Return the (X, Y) coordinate for the center point of the cell that contains the specified text.  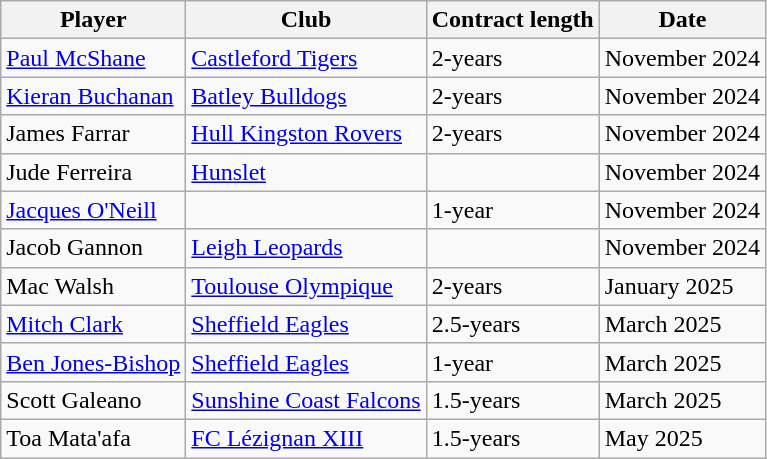
Jacques O'Neill (94, 210)
Club (306, 20)
Toa Mata'afa (94, 438)
Jude Ferreira (94, 172)
Leigh Leopards (306, 248)
Hull Kingston Rovers (306, 134)
FC Lézignan XIII (306, 438)
Ben Jones-Bishop (94, 362)
Paul McShane (94, 58)
Contract length (512, 20)
Sunshine Coast Falcons (306, 400)
Mac Walsh (94, 286)
James Farrar (94, 134)
Date (682, 20)
Mitch Clark (94, 324)
May 2025 (682, 438)
Scott Galeano (94, 400)
Batley Bulldogs (306, 96)
January 2025 (682, 286)
Hunslet (306, 172)
Jacob Gannon (94, 248)
Castleford Tigers (306, 58)
Player (94, 20)
2.5-years (512, 324)
Kieran Buchanan (94, 96)
Toulouse Olympique (306, 286)
